Detect which cell encompasses the target text, then output its [X, Y] center coordinate. 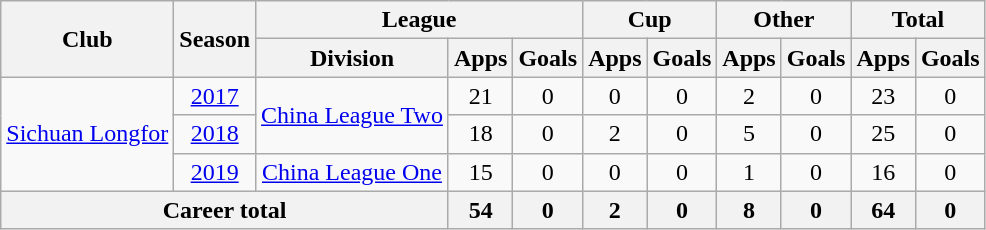
Cup [650, 20]
54 [480, 210]
8 [749, 210]
Sichuan Longfor [88, 134]
15 [480, 172]
64 [883, 210]
21 [480, 96]
25 [883, 134]
Club [88, 39]
Season [215, 39]
23 [883, 96]
Career total [225, 210]
China League Two [352, 115]
1 [749, 172]
League [420, 20]
Total [918, 20]
2019 [215, 172]
Other [784, 20]
18 [480, 134]
5 [749, 134]
2017 [215, 96]
China League One [352, 172]
2018 [215, 134]
16 [883, 172]
Division [352, 58]
